Provide the [X, Y] coordinate of the cell's center where the given text is located.  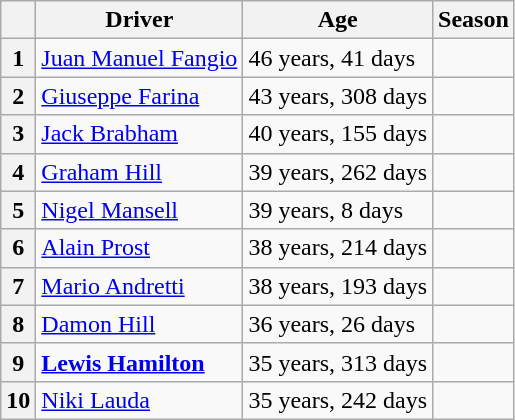
Season [474, 20]
2 [18, 96]
Lewis Hamilton [140, 362]
Alain Prost [140, 248]
38 years, 193 days [338, 286]
Nigel Mansell [140, 210]
6 [18, 248]
9 [18, 362]
39 years, 8 days [338, 210]
46 years, 41 days [338, 58]
Jack Brabham [140, 134]
8 [18, 324]
Age [338, 20]
Mario Andretti [140, 286]
5 [18, 210]
1 [18, 58]
4 [18, 172]
3 [18, 134]
40 years, 155 days [338, 134]
35 years, 242 days [338, 400]
Driver [140, 20]
Damon Hill [140, 324]
35 years, 313 days [338, 362]
Juan Manuel Fangio [140, 58]
Graham Hill [140, 172]
38 years, 214 days [338, 248]
39 years, 262 days [338, 172]
Giuseppe Farina [140, 96]
7 [18, 286]
Niki Lauda [140, 400]
10 [18, 400]
36 years, 26 days [338, 324]
43 years, 308 days [338, 96]
